Scan for the cell matching the given text and deliver its (X, Y) coordinate at center. 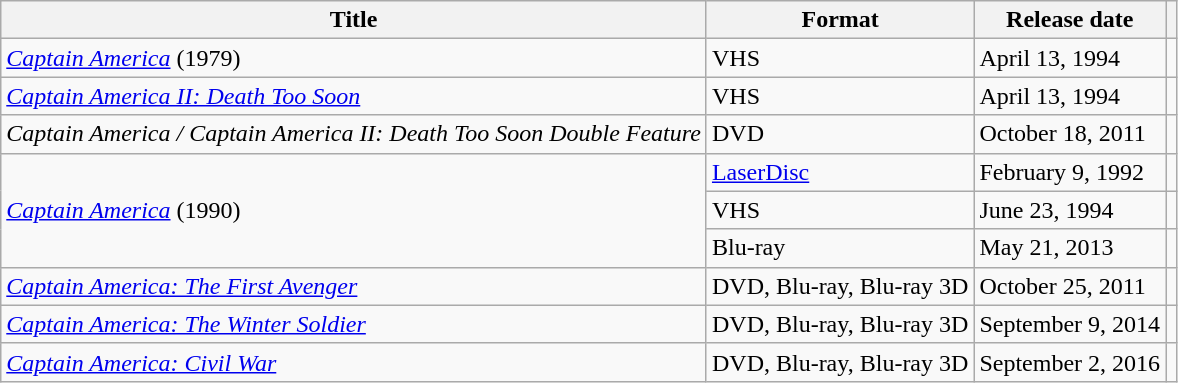
Captain America II: Death Too Soon (354, 96)
June 23, 1994 (1070, 210)
Release date (1070, 20)
LaserDisc (840, 172)
Format (840, 20)
Captain America (1979) (354, 58)
September 9, 2014 (1070, 324)
Title (354, 20)
October 18, 2011 (1070, 134)
September 2, 2016 (1070, 362)
February 9, 1992 (1070, 172)
Captain America / Captain America II: Death Too Soon Double Feature (354, 134)
October 25, 2011 (1070, 286)
Captain America: Civil War (354, 362)
Captain America: The First Avenger (354, 286)
DVD (840, 134)
Blu-ray (840, 248)
Captain America (1990) (354, 210)
Captain America: The Winter Soldier (354, 324)
May 21, 2013 (1070, 248)
